For the text-containing cell, return its midpoint in [X, Y] coordinate format. 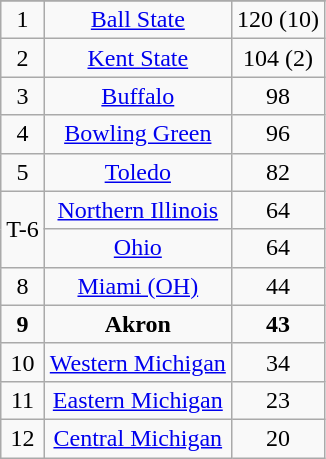
1 [23, 20]
Central Michigan [138, 438]
4 [23, 134]
44 [278, 286]
Miami (OH) [138, 286]
43 [278, 324]
Ball State [138, 20]
11 [23, 400]
96 [278, 134]
3 [23, 96]
8 [23, 286]
Western Michigan [138, 362]
82 [278, 172]
2 [23, 58]
12 [23, 438]
T-6 [23, 229]
104 (2) [278, 58]
34 [278, 362]
Bowling Green [138, 134]
Toledo [138, 172]
120 (10) [278, 20]
Eastern Michigan [138, 400]
Northern Illinois [138, 210]
Buffalo [138, 96]
Kent State [138, 58]
Ohio [138, 248]
10 [23, 362]
98 [278, 96]
23 [278, 400]
20 [278, 438]
5 [23, 172]
Akron [138, 324]
9 [23, 324]
